Output the (x, y) coordinate of the center of the cell containing the given text.  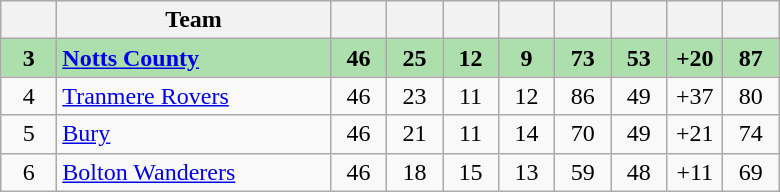
Bury (194, 134)
80 (751, 96)
86 (583, 96)
23 (414, 96)
6 (29, 172)
Notts County (194, 58)
Bolton Wanderers (194, 172)
+11 (695, 172)
53 (639, 58)
15 (470, 172)
3 (29, 58)
87 (751, 58)
73 (583, 58)
25 (414, 58)
18 (414, 172)
69 (751, 172)
+37 (695, 96)
74 (751, 134)
4 (29, 96)
70 (583, 134)
Team (194, 20)
+20 (695, 58)
+21 (695, 134)
14 (527, 134)
13 (527, 172)
48 (639, 172)
Tranmere Rovers (194, 96)
59 (583, 172)
5 (29, 134)
9 (527, 58)
21 (414, 134)
